Pinpoint the cell where the given text exists, returning its [x, y] midpoint coordinate. 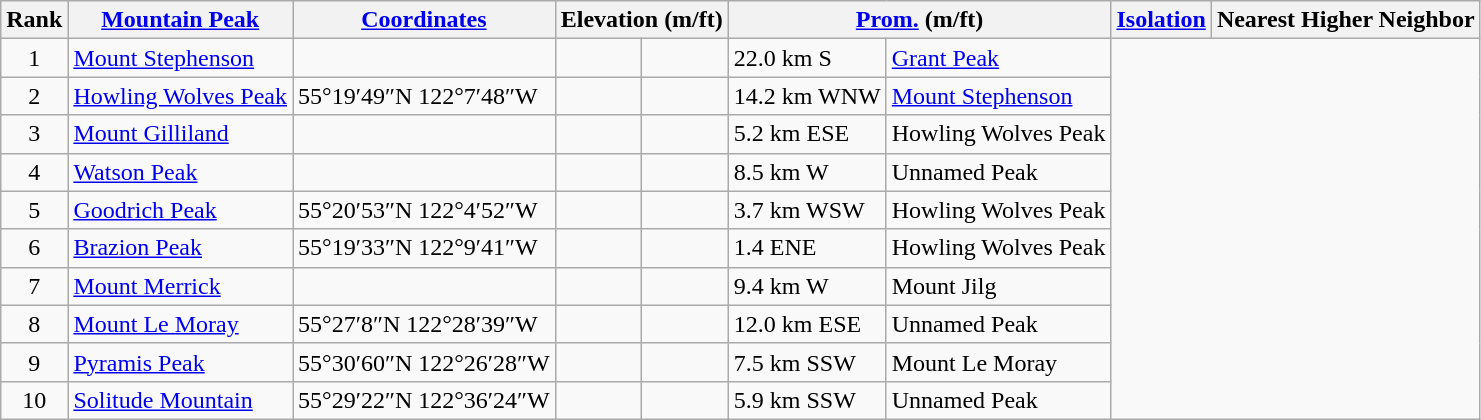
2 [34, 96]
Watson Peak [180, 172]
3.7 km WSW [807, 210]
Pyramis Peak [180, 362]
6 [34, 248]
Mount Gilliland [180, 134]
Prom. (m/ft) [920, 20]
55°30′60″N 122°26′28″W [424, 362]
10 [34, 400]
Brazion Peak [180, 248]
12.0 km ESE [807, 324]
22.0 km S [807, 58]
Nearest Higher Neighbor [1346, 20]
Mount Jilg [998, 286]
55°19′33″N 122°9′41″W [424, 248]
55°19′49″N 122°7′48″W [424, 96]
8 [34, 324]
Rank [34, 20]
7 [34, 286]
1 [34, 58]
14.2 km WNW [807, 96]
55°20′53″N 122°4′52″W [424, 210]
8.5 km W [807, 172]
Solitude Mountain [180, 400]
Coordinates [424, 20]
Mount Merrick [180, 286]
5.2 km ESE [807, 134]
Elevation (m/ft) [642, 20]
5.9 km SSW [807, 400]
3 [34, 134]
55°29′22″N 122°36′24″W [424, 400]
5 [34, 210]
7.5 km SSW [807, 362]
9 [34, 362]
1.4 ENE [807, 248]
Mountain Peak [180, 20]
Goodrich Peak [180, 210]
55°27′8″N 122°28′39″W [424, 324]
Isolation [1161, 20]
4 [34, 172]
Grant Peak [998, 58]
9.4 km W [807, 286]
